Locate the cell with the specified text and output its [X, Y] center coordinate. 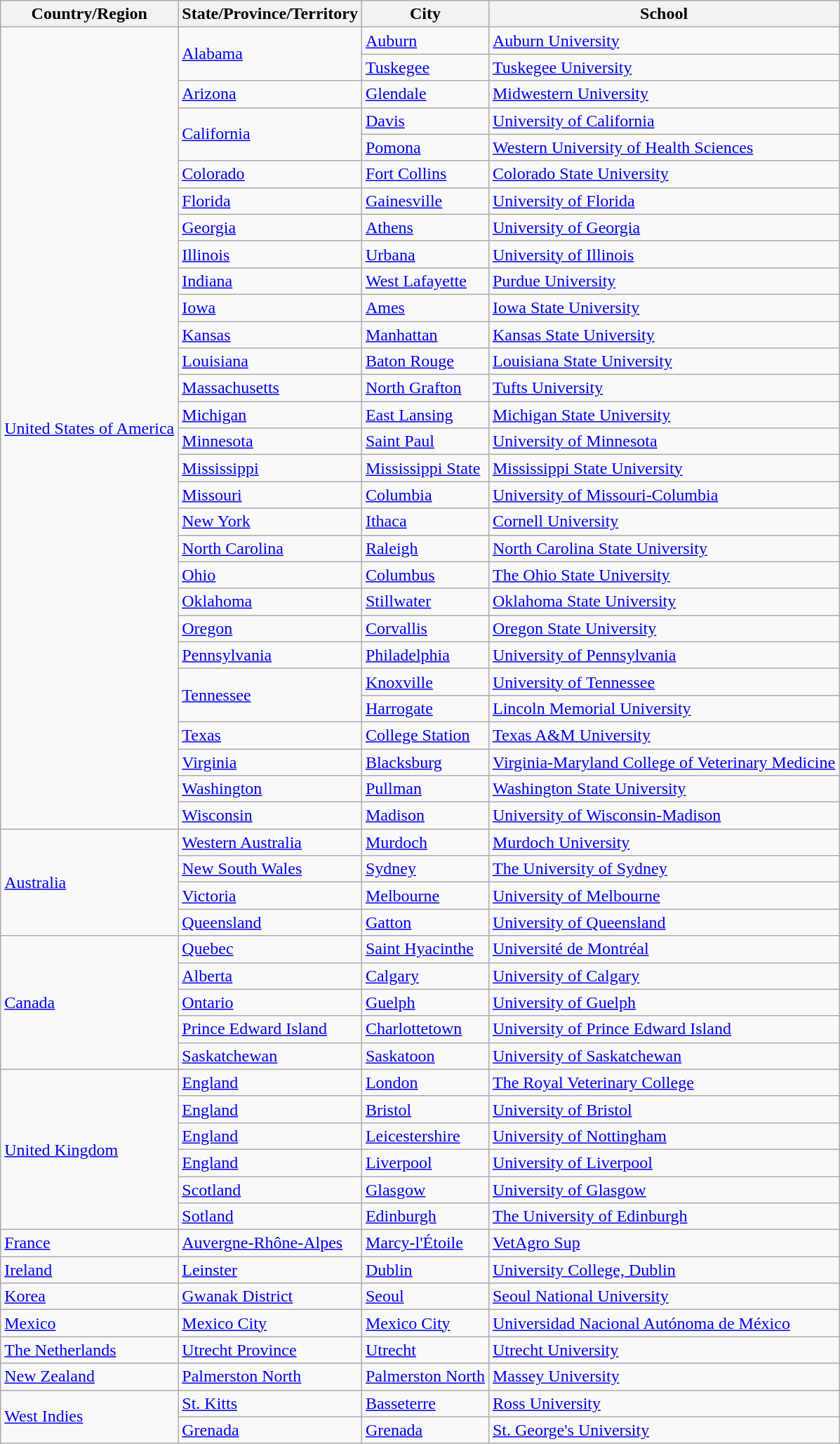
University of Georgia [664, 227]
Virginia-Maryland College of Veterinary Medicine [664, 762]
Oregon State University [664, 628]
State/Province/Territory [270, 14]
Seoul National University [664, 1297]
New York [270, 522]
Oregon [270, 628]
Baton Rouge [425, 362]
Dublin [425, 1270]
Université de Montréal [664, 949]
Victoria [270, 896]
United Kingdom [90, 1149]
Basseterre [425, 1403]
Washington State University [664, 789]
Cornell University [664, 522]
Kansas State University [664, 335]
Oklahoma State University [664, 602]
Pullman [425, 789]
Korea [90, 1297]
Ohio [270, 575]
Stillwater [425, 602]
Utrecht [425, 1350]
North Carolina State University [664, 548]
New Zealand [90, 1377]
Oklahoma [270, 602]
North Carolina [270, 548]
Tuskegee [425, 67]
Ireland [90, 1270]
Calgary [425, 976]
Arizona [270, 94]
Mexico [90, 1323]
Athens [425, 227]
Wisconsin [270, 816]
Ithaca [425, 522]
University of Queensland [664, 922]
The Royal Veterinary College [664, 1082]
Murdoch [425, 842]
Manhattan [425, 335]
Gatton [425, 922]
University of Liverpool [664, 1163]
Melbourne [425, 896]
VetAgro Sup [664, 1243]
Harrogate [425, 708]
Tuskegee University [664, 67]
Auvergne-Rhône-Alpes [270, 1243]
Glendale [425, 94]
Saint Paul [425, 442]
Texas A&M University [664, 735]
Seoul [425, 1297]
Glasgow [425, 1190]
Georgia [270, 227]
Gwanak District [270, 1297]
East Lansing [425, 415]
Sydney [425, 869]
California [270, 134]
University of Calgary [664, 976]
Leinster [270, 1270]
Columbus [425, 575]
University of Glasgow [664, 1190]
Ross University [664, 1403]
City [425, 14]
Blacksburg [425, 762]
Utrecht Province [270, 1350]
North Grafton [425, 388]
University of California [664, 121]
Michigan State University [664, 415]
France [90, 1243]
Australia [90, 882]
University of Melbourne [664, 896]
University of Nottingham [664, 1136]
Knoxville [425, 682]
Louisiana [270, 362]
Pennsylvania [270, 655]
West Indies [90, 1417]
Auburn [425, 41]
London [425, 1082]
University of Prince Edward Island [664, 1029]
The University of Sydney [664, 869]
Alberta [270, 976]
University of Wisconsin-Madison [664, 816]
Scotland [270, 1190]
Country/Region [90, 14]
Minnesota [270, 442]
Prince Edward Island [270, 1029]
Auburn University [664, 41]
Queensland [270, 922]
New South Wales [270, 869]
Corvallis [425, 628]
Quebec [270, 949]
University of Guelph [664, 1002]
Leicestershire [425, 1136]
College Station [425, 735]
Mississippi [270, 468]
Pomona [425, 147]
University of Saskatchewan [664, 1056]
St. Kitts [270, 1403]
University of Missouri-Columbia [664, 495]
United States of America [90, 428]
Purdue University [664, 281]
Colorado State University [664, 174]
Virginia [270, 762]
Edinburgh [425, 1217]
Universidad Nacional Autónoma de México [664, 1323]
Saskatoon [425, 1056]
Ontario [270, 1002]
Columbia [425, 495]
West Lafayette [425, 281]
Florida [270, 201]
Saint Hyacinthe [425, 949]
Murdoch University [664, 842]
Utrecht University [664, 1350]
Tennessee [270, 695]
Bristol [425, 1109]
Liverpool [425, 1163]
Charlottetown [425, 1029]
Illinois [270, 254]
The Netherlands [90, 1350]
Kansas [270, 335]
Louisiana State University [664, 362]
University of Pennsylvania [664, 655]
Madison [425, 816]
The Ohio State University [664, 575]
University of Florida [664, 201]
University of Minnesota [664, 442]
The University of Edinburgh [664, 1217]
Indiana [270, 281]
Missouri [270, 495]
St. George's University [664, 1430]
University of Bristol [664, 1109]
Ames [425, 307]
Davis [425, 121]
Mississippi State [425, 468]
Sotland [270, 1217]
Iowa [270, 307]
Gainesville [425, 201]
Washington [270, 789]
Fort Collins [425, 174]
University College, Dublin [664, 1270]
School [664, 14]
Raleigh [425, 548]
Midwestern University [664, 94]
Massey University [664, 1377]
Urbana [425, 254]
Western University of Health Sciences [664, 147]
Colorado [270, 174]
Texas [270, 735]
Canada [90, 1002]
Philadelphia [425, 655]
Alabama [270, 54]
Marcy-l'Étoile [425, 1243]
University of Tennessee [664, 682]
University of Illinois [664, 254]
Michigan [270, 415]
Iowa State University [664, 307]
Guelph [425, 1002]
Mississippi State University [664, 468]
Western Australia [270, 842]
Lincoln Memorial University [664, 708]
Tufts University [664, 388]
Massachusetts [270, 388]
Saskatchewan [270, 1056]
